Detect which cell encompasses the target text, then output its [x, y] center coordinate. 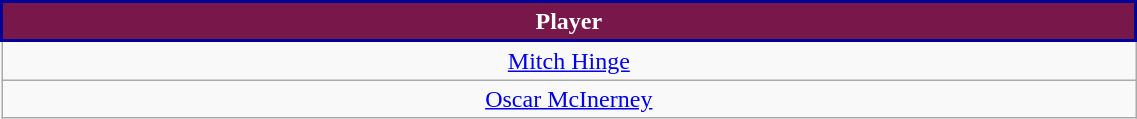
Player [570, 22]
Mitch Hinge [570, 60]
Oscar McInerney [570, 99]
